Return the (x, y) coordinate for the center point of the cell that contains the specified text.  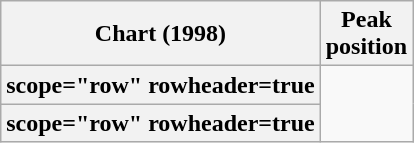
Peakposition (366, 34)
Chart (1998) (160, 34)
